Provide the [X, Y] coordinate of the cell's center where the given text is located.  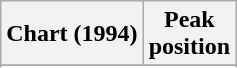
Chart (1994) [72, 34]
Peakposition [189, 34]
